Return (X, Y) of the center of cell containing provided text 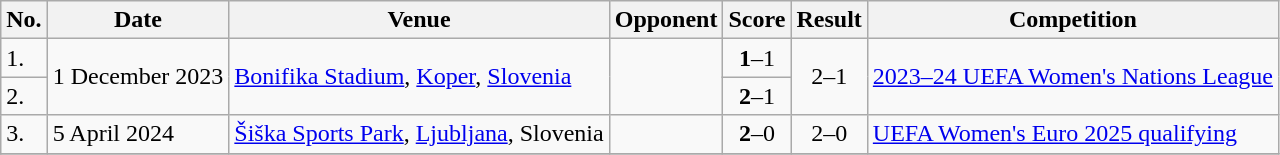
Score (757, 20)
2023–24 UEFA Women's Nations League (1072, 77)
Bonifika Stadium, Koper, Slovenia (419, 77)
5 April 2024 (138, 134)
2. (24, 96)
Date (138, 20)
3. (24, 134)
Opponent (666, 20)
Šiška Sports Park, Ljubljana, Slovenia (419, 134)
No. (24, 20)
1 December 2023 (138, 77)
UEFA Women's Euro 2025 qualifying (1072, 134)
Result (829, 20)
Competition (1072, 20)
1–1 (757, 58)
1. (24, 58)
Venue (419, 20)
